Pinpoint the cell where the given text exists, returning its (X, Y) midpoint coordinate. 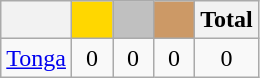
Total (227, 20)
Tonga (36, 58)
